Detect which cell encompasses the target text, then output its (X, Y) center coordinate. 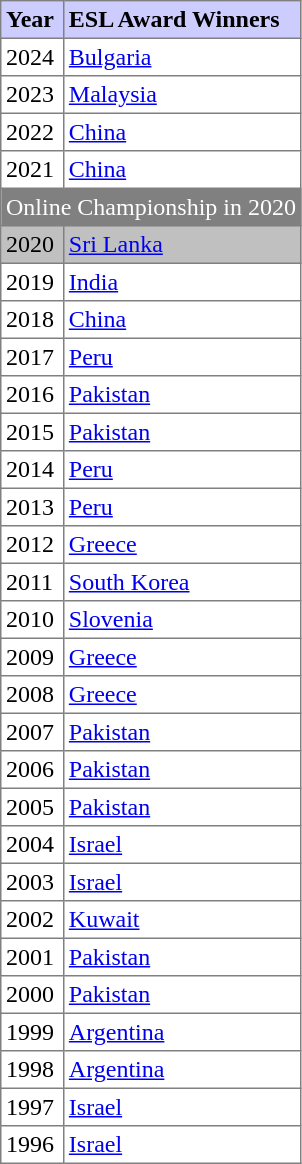
2014 (32, 470)
2021 (32, 170)
2007 (32, 732)
2020 (32, 245)
2010 (32, 620)
Bulgaria (183, 57)
1996 (32, 1145)
2000 (32, 995)
2022 (32, 132)
2017 (32, 357)
2005 (32, 807)
2015 (32, 432)
2006 (32, 770)
Kuwait (183, 920)
South Korea (183, 582)
Malaysia (183, 95)
2024 (32, 57)
2001 (32, 957)
India (183, 282)
Sri Lanka (183, 245)
2023 (32, 95)
2004 (32, 845)
1999 (32, 1032)
2019 (32, 282)
1998 (32, 1070)
2008 (32, 695)
2003 (32, 882)
2016 (32, 395)
2012 (32, 545)
Year (32, 20)
2013 (32, 507)
ESL Award Winners (183, 20)
2018 (32, 320)
2011 (32, 582)
Online Championship in 2020 (151, 207)
2009 (32, 657)
2002 (32, 920)
Slovenia (183, 620)
1997 (32, 1107)
